Search for the cell housing the specified text and yield its [x, y] center coordinate. 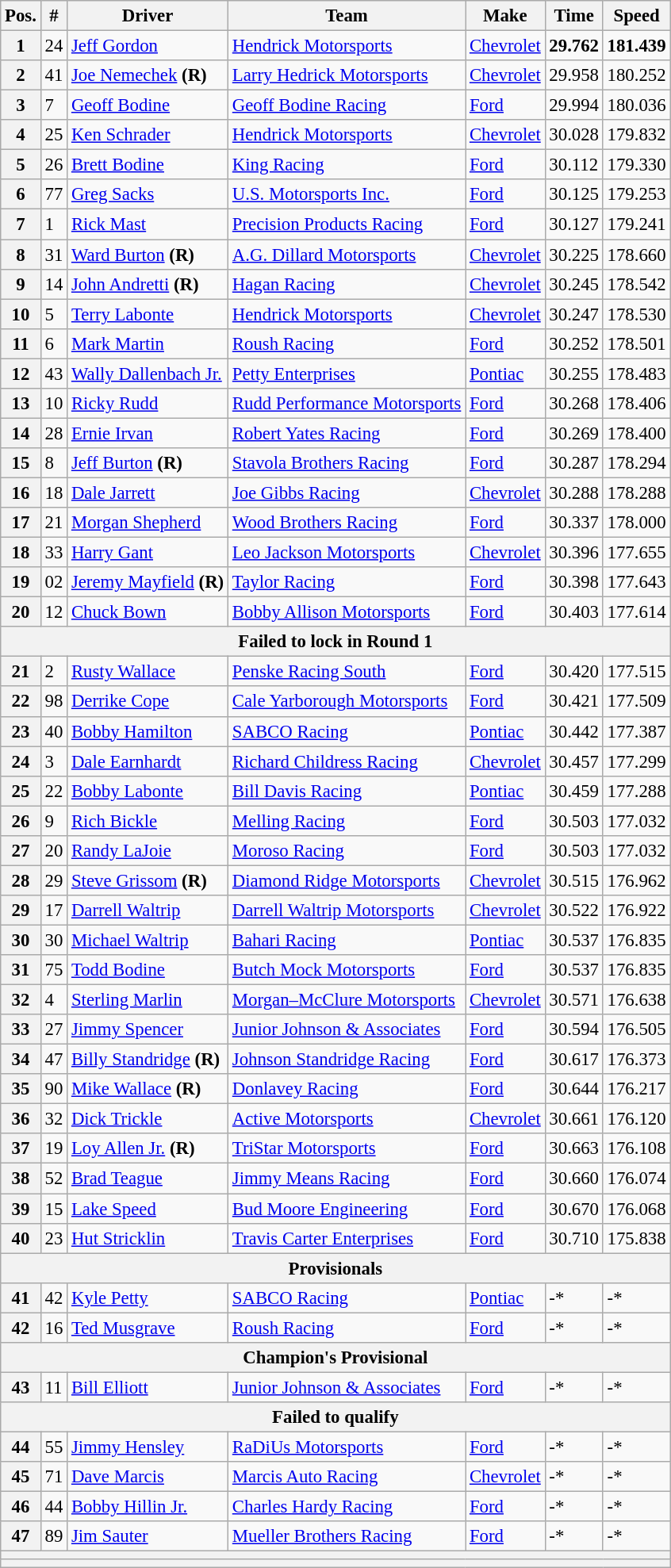
71 [54, 1477]
Rick Mast [148, 224]
Provisionals [335, 1268]
98 [54, 702]
30.225 [574, 255]
Active Motorsports [347, 1119]
Hut Stricklin [148, 1238]
Johnson Standridge Racing [347, 1060]
A.G. Dillard Motorsports [347, 255]
Randy LaJoie [148, 851]
36 [21, 1119]
177.509 [636, 702]
Bahari Racing [347, 940]
177.387 [636, 731]
Harry Gant [148, 553]
Taylor Racing [347, 582]
29.762 [574, 46]
178.406 [636, 404]
Jimmy Hensley [148, 1447]
Derrike Cope [148, 702]
179.241 [636, 224]
181.439 [636, 46]
Lake Speed [148, 1209]
30.125 [574, 194]
55 [54, 1447]
176.120 [636, 1119]
Dave Marcis [148, 1477]
Brett Bodine [148, 165]
Make [505, 16]
Travis Carter Enterprises [347, 1238]
Joe Gibbs Racing [347, 493]
177.643 [636, 582]
177.655 [636, 553]
176.922 [636, 911]
30.245 [574, 284]
176.373 [636, 1060]
Morgan–McClure Motorsports [347, 1000]
Hagan Racing [347, 284]
30.398 [574, 582]
Melling Racing [347, 821]
Stavola Brothers Racing [347, 463]
Marcis Auto Racing [347, 1477]
# [54, 16]
177.515 [636, 672]
176.074 [636, 1179]
29.994 [574, 105]
178.400 [636, 433]
30.269 [574, 433]
46 [21, 1507]
Terry Labonte [148, 314]
175.838 [636, 1238]
178.483 [636, 374]
Petty Enterprises [347, 374]
45 [21, 1477]
30.617 [574, 1060]
Bill Elliott [148, 1387]
75 [54, 970]
178.501 [636, 343]
Greg Sacks [148, 194]
176.962 [636, 880]
Mike Wallace (R) [148, 1089]
30.571 [574, 1000]
179.330 [636, 165]
30.337 [574, 523]
Diamond Ridge Motorsports [347, 880]
30.287 [574, 463]
180.036 [636, 105]
30.459 [574, 791]
30.442 [574, 731]
Darrell Waltrip [148, 911]
Mueller Brothers Racing [347, 1536]
35 [21, 1089]
30.670 [574, 1209]
30.112 [574, 165]
30.522 [574, 911]
30.660 [574, 1179]
Pos. [21, 16]
Jeff Burton (R) [148, 463]
TriStar Motorsports [347, 1149]
Precision Products Racing [347, 224]
180.252 [636, 75]
30.396 [574, 553]
Dick Trickle [148, 1119]
Leo Jackson Motorsports [347, 553]
30.255 [574, 374]
178.660 [636, 255]
Billy Standridge (R) [148, 1060]
176.217 [636, 1089]
Larry Hedrick Motorsports [347, 75]
177.288 [636, 791]
178.530 [636, 314]
Todd Bodine [148, 970]
Dale Earnhardt [148, 761]
30.420 [574, 672]
Sterling Marlin [148, 1000]
Kyle Petty [148, 1298]
Speed [636, 16]
77 [54, 194]
30.127 [574, 224]
Steve Grissom (R) [148, 880]
30.403 [574, 612]
Charles Hardy Racing [347, 1507]
02 [54, 582]
30.252 [574, 343]
179.832 [636, 135]
Bobby Labonte [148, 791]
Robert Yates Racing [347, 433]
Rusty Wallace [148, 672]
Team [347, 16]
30.710 [574, 1238]
Butch Mock Motorsports [347, 970]
King Racing [347, 165]
Dale Jarrett [148, 493]
Jeremy Mayfield (R) [148, 582]
30.594 [574, 1029]
Jimmy Means Racing [347, 1179]
Geoff Bodine [148, 105]
Loy Allen Jr. (R) [148, 1149]
30.288 [574, 493]
178.542 [636, 284]
30.457 [574, 761]
30.268 [574, 404]
John Andretti (R) [148, 284]
Failed to qualify [335, 1417]
Bobby Hamilton [148, 731]
Bobby Hillin Jr. [148, 1507]
30.644 [574, 1089]
Jim Sauter [148, 1536]
Ted Musgrave [148, 1328]
Bobby Allison Motorsports [347, 612]
Bill Davis Racing [347, 791]
Darrell Waltrip Motorsports [347, 911]
Mark Martin [148, 343]
89 [54, 1536]
30.028 [574, 135]
38 [21, 1179]
Ernie Irvan [148, 433]
Geoff Bodine Racing [347, 105]
Bud Moore Engineering [347, 1209]
178.294 [636, 463]
30.247 [574, 314]
90 [54, 1089]
177.614 [636, 612]
Champion's Provisional [335, 1358]
Brad Teague [148, 1179]
Jeff Gordon [148, 46]
178.000 [636, 523]
Time [574, 16]
Penske Racing South [347, 672]
Chuck Bown [148, 612]
176.108 [636, 1149]
30.421 [574, 702]
176.638 [636, 1000]
Jimmy Spencer [148, 1029]
Cale Yarborough Motorsports [347, 702]
178.288 [636, 493]
Michael Waltrip [148, 940]
13 [21, 404]
Ricky Rudd [148, 404]
179.253 [636, 194]
30.663 [574, 1149]
29.958 [574, 75]
37 [21, 1149]
Moroso Racing [347, 851]
30.661 [574, 1119]
Richard Childress Racing [347, 761]
Ken Schrader [148, 135]
34 [21, 1060]
U.S. Motorsports Inc. [347, 194]
Morgan Shepherd [148, 523]
52 [54, 1179]
39 [21, 1209]
Joe Nemechek (R) [148, 75]
RaDiUs Motorsports [347, 1447]
30.515 [574, 880]
Ward Burton (R) [148, 255]
Failed to lock in Round 1 [335, 642]
Rudd Performance Motorsports [347, 404]
Wally Dallenbach Jr. [148, 374]
Donlavey Racing [347, 1089]
Driver [148, 16]
176.068 [636, 1209]
177.299 [636, 761]
Rich Bickle [148, 821]
Wood Brothers Racing [347, 523]
176.505 [636, 1029]
